Detect which cell encompasses the target text, then output its [x, y] center coordinate. 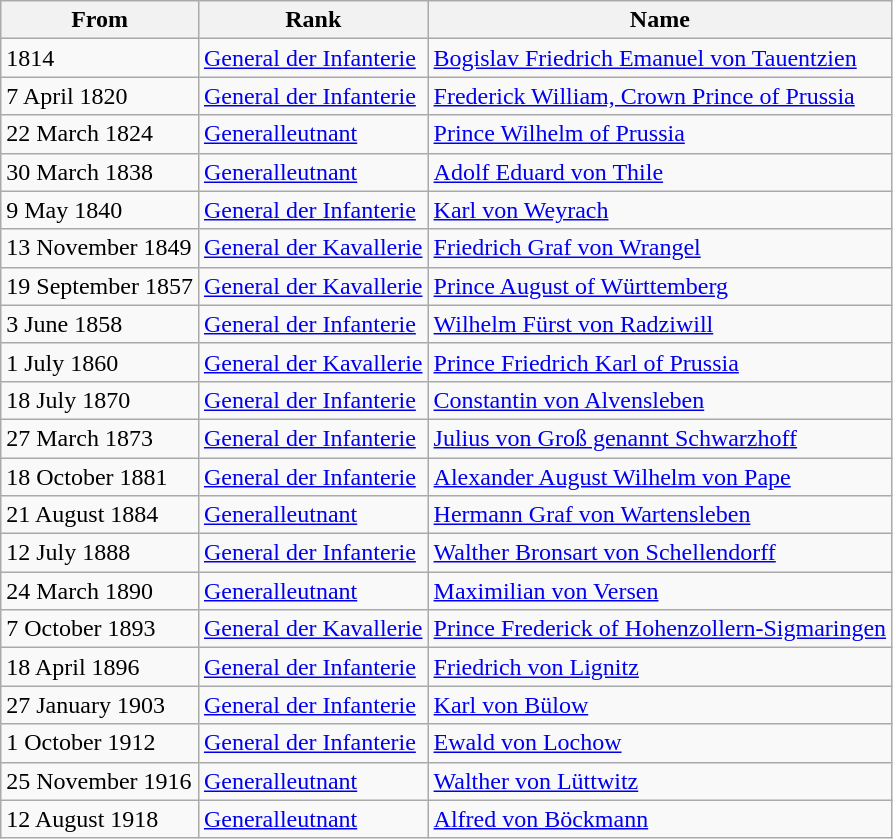
7 April 1820 [100, 96]
Alfred von Böckmann [660, 819]
Prince Frederick of Hohenzollern-Sigmaringen [660, 629]
1 July 1860 [100, 362]
Friedrich von Lignitz [660, 667]
Prince August of Württemberg [660, 286]
Walther Bronsart von Schellendorff [660, 553]
1 October 1912 [100, 743]
12 July 1888 [100, 553]
24 March 1890 [100, 591]
18 July 1870 [100, 400]
Walther von Lüttwitz [660, 781]
Karl von Weyrach [660, 210]
Bogislav Friedrich Emanuel von Tauentzien [660, 58]
30 March 1838 [100, 172]
1814 [100, 58]
9 May 1840 [100, 210]
Alexander August Wilhelm von Pape [660, 477]
Hermann Graf von Wartensleben [660, 515]
Maximilian von Versen [660, 591]
21 August 1884 [100, 515]
19 September 1857 [100, 286]
25 November 1916 [100, 781]
7 October 1893 [100, 629]
Frederick William, Crown Prince of Prussia [660, 96]
13 November 1849 [100, 248]
12 August 1918 [100, 819]
18 April 1896 [100, 667]
Rank [313, 20]
27 January 1903 [100, 705]
Ewald von Lochow [660, 743]
Constantin von Alvensleben [660, 400]
Wilhelm Fürst von Radziwill [660, 324]
Prince Friedrich Karl of Prussia [660, 362]
Name [660, 20]
Prince Wilhelm of Prussia [660, 134]
3 June 1858 [100, 324]
Adolf Eduard von Thile [660, 172]
18 October 1881 [100, 477]
Karl von Bülow [660, 705]
27 March 1873 [100, 438]
Friedrich Graf von Wrangel [660, 248]
Julius von Groß genannt Schwarzhoff [660, 438]
From [100, 20]
22 March 1824 [100, 134]
